Return [x, y] of the center of cell containing provided text 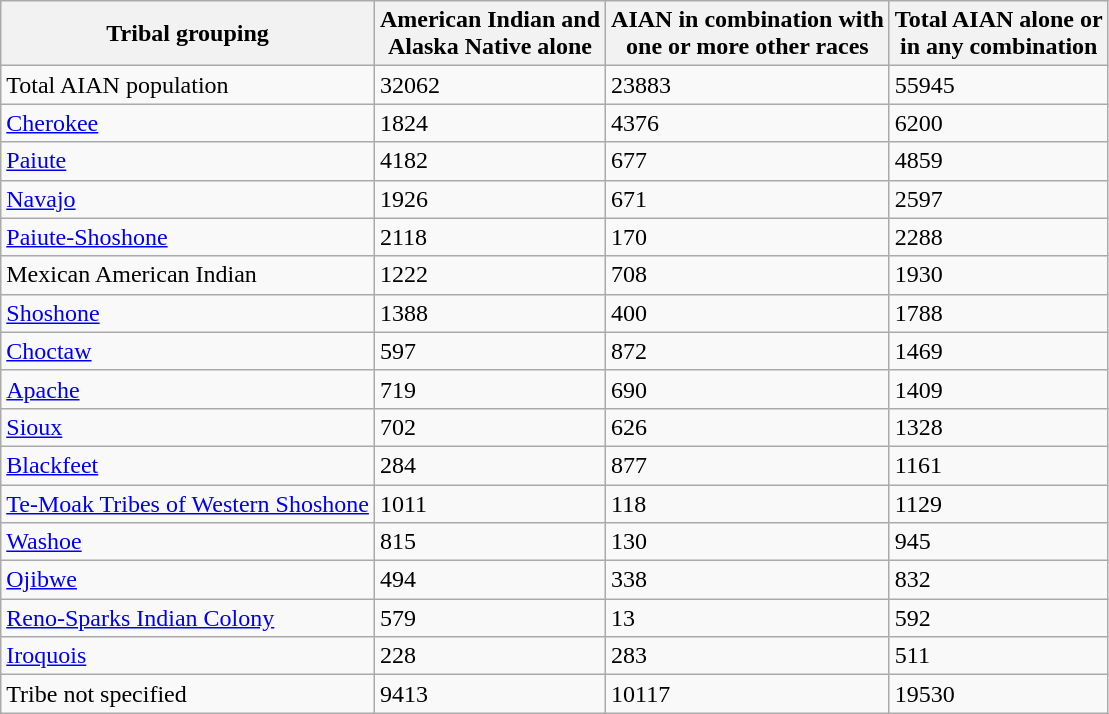
55945 [998, 85]
Reno-Sparks Indian Colony [188, 618]
118 [748, 503]
1788 [998, 313]
511 [998, 656]
283 [748, 656]
130 [748, 542]
592 [998, 618]
Ojibwe [188, 580]
Te-Moak Tribes of Western Shoshone [188, 503]
9413 [490, 694]
1011 [490, 503]
579 [490, 618]
32062 [490, 85]
2118 [490, 237]
Sioux [188, 427]
1388 [490, 313]
23883 [748, 85]
690 [748, 389]
338 [748, 580]
Paiute [188, 161]
400 [748, 313]
2597 [998, 199]
Total AIAN population [188, 85]
19530 [998, 694]
494 [490, 580]
597 [490, 351]
4376 [748, 123]
708 [748, 275]
284 [490, 465]
10117 [748, 694]
Tribe not specified [188, 694]
Apache [188, 389]
Cherokee [188, 123]
AIAN in combination withone or more other races [748, 34]
Blackfeet [188, 465]
945 [998, 542]
Paiute-Shoshone [188, 237]
American Indian andAlaska Native alone [490, 34]
832 [998, 580]
872 [748, 351]
671 [748, 199]
4859 [998, 161]
1409 [998, 389]
626 [748, 427]
1930 [998, 275]
702 [490, 427]
877 [748, 465]
Shoshone [188, 313]
228 [490, 656]
Choctaw [188, 351]
1824 [490, 123]
Iroquois [188, 656]
815 [490, 542]
677 [748, 161]
Tribal grouping [188, 34]
4182 [490, 161]
1328 [998, 427]
Washoe [188, 542]
Mexican American Indian [188, 275]
719 [490, 389]
13 [748, 618]
1161 [998, 465]
2288 [998, 237]
1469 [998, 351]
6200 [998, 123]
Navajo [188, 199]
1129 [998, 503]
1926 [490, 199]
1222 [490, 275]
Total AIAN alone orin any combination [998, 34]
170 [748, 237]
